Locate the cell with the specified text and output its [X, Y] center coordinate. 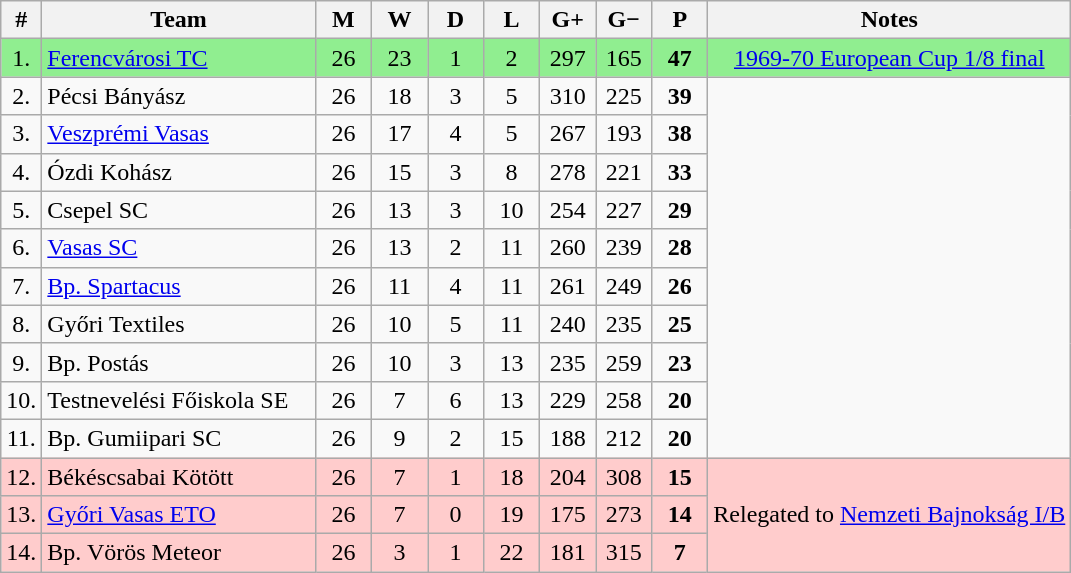
315 [624, 553]
8. [22, 324]
278 [568, 172]
273 [624, 515]
11. [22, 438]
Ferencvárosi TC [179, 58]
G− [624, 20]
0 [456, 515]
G+ [568, 20]
Relegated to Nemzeti Bajnokság I/B [890, 515]
6. [22, 248]
28 [680, 248]
38 [680, 134]
261 [568, 286]
239 [624, 248]
5. [22, 210]
Bp. Spartacus [179, 286]
8 [512, 172]
L [512, 20]
Veszprémi Vasas [179, 134]
19 [512, 515]
308 [624, 477]
Győri Vasas ETO [179, 515]
Bp. Postás [179, 362]
1. [22, 58]
249 [624, 286]
193 [624, 134]
Csepel SC [179, 210]
227 [624, 210]
165 [624, 58]
W [399, 20]
10. [22, 400]
175 [568, 515]
9. [22, 362]
M [343, 20]
Győri Textiles [179, 324]
258 [624, 400]
Békéscsabai Kötött [179, 477]
225 [624, 96]
Testnevelési Főiskola SE [179, 400]
2. [22, 96]
22 [512, 553]
17 [399, 134]
1969-70 European Cup 1/8 final [890, 58]
4. [22, 172]
240 [568, 324]
Ózdi Kohász [179, 172]
310 [568, 96]
Vasas SC [179, 248]
204 [568, 477]
D [456, 20]
39 [680, 96]
254 [568, 210]
229 [568, 400]
267 [568, 134]
181 [568, 553]
P [680, 20]
47 [680, 58]
# [22, 20]
14. [22, 553]
9 [399, 438]
25 [680, 324]
7. [22, 286]
3. [22, 134]
29 [680, 210]
6 [456, 400]
Bp. Gumiipari SC [179, 438]
Team [179, 20]
221 [624, 172]
259 [624, 362]
12. [22, 477]
188 [568, 438]
Bp. Vörös Meteor [179, 553]
14 [680, 515]
Notes [890, 20]
297 [568, 58]
212 [624, 438]
33 [680, 172]
260 [568, 248]
13. [22, 515]
Pécsi Bányász [179, 96]
